Locate the cell with the specified text and output its (X, Y) center coordinate. 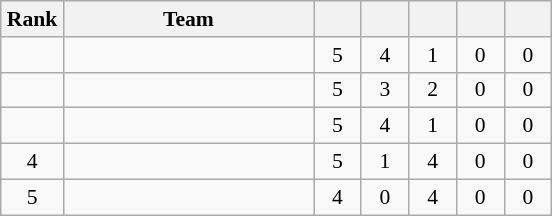
Team (188, 19)
Rank (32, 19)
3 (385, 90)
2 (433, 90)
